From the cell containing the given text, extract its center point as [x, y] coordinate. 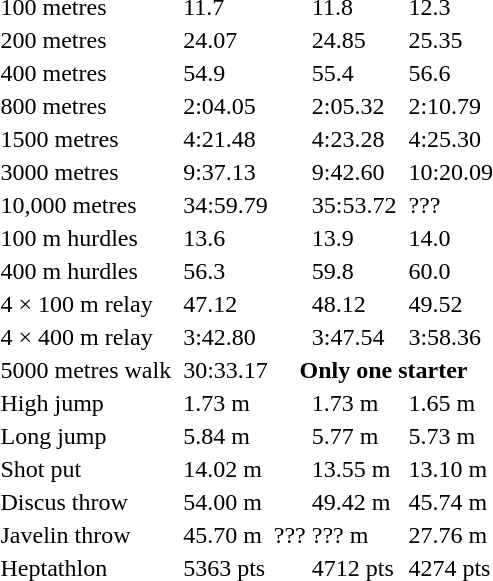
3:42.80 [226, 337]
4:21.48 [226, 139]
59.8 [354, 271]
14.02 m [226, 469]
??? m [354, 535]
30:33.17 [226, 370]
13.55 m [354, 469]
9:42.60 [354, 172]
56.3 [226, 271]
24.85 [354, 40]
45.70 m [226, 535]
35:53.72 [354, 205]
47.12 [226, 304]
4:23.28 [354, 139]
24.07 [226, 40]
5.77 m [354, 436]
2:04.05 [226, 106]
55.4 [354, 73]
13.9 [354, 238]
??? [290, 535]
9:37.13 [226, 172]
48.12 [354, 304]
5.84 m [226, 436]
49.42 m [354, 502]
13.6 [226, 238]
34:59.79 [226, 205]
2:05.32 [354, 106]
3:47.54 [354, 337]
54.00 m [226, 502]
54.9 [226, 73]
